Output the [x, y] coordinate of the center of the cell containing the given text.  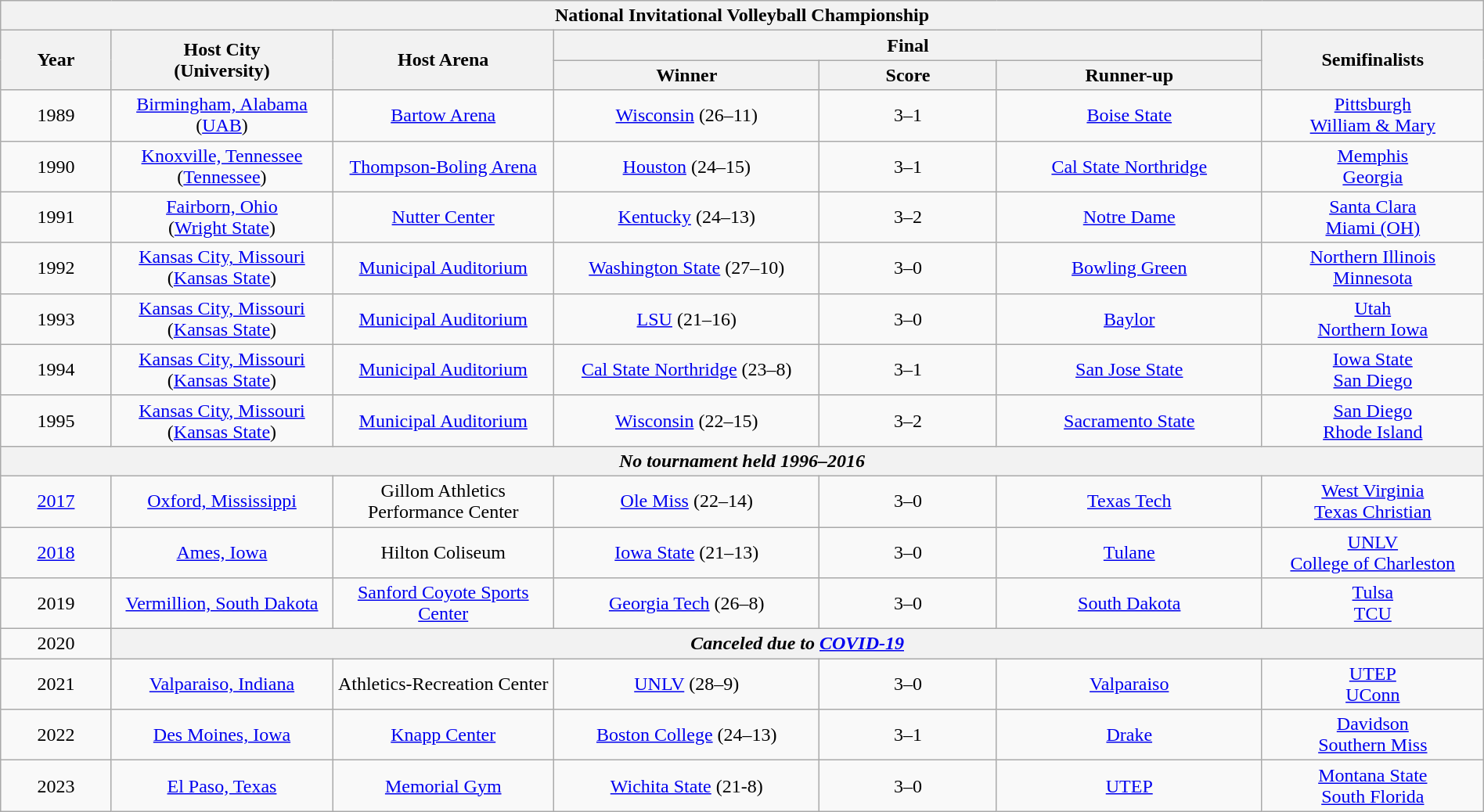
Sacramento State [1129, 421]
Winner [687, 75]
Boise State [1129, 116]
2019 [56, 604]
1989 [56, 116]
Nutter Center [443, 217]
Sanford Coyote Sports Center [443, 604]
Host City(University) [222, 60]
Valparaiso, Indiana [222, 684]
Utah Northern Iowa [1373, 319]
Ole Miss (22–14) [687, 501]
Oxford, Mississippi [222, 501]
Valparaiso [1129, 684]
1993 [56, 319]
Iowa State (21–13) [687, 552]
Tulane [1129, 552]
South Dakota [1129, 604]
Hilton Coliseum [443, 552]
2022 [56, 735]
Vermillion, South Dakota [222, 604]
Wisconsin (22–15) [687, 421]
1992 [56, 268]
Final [908, 45]
Notre Dame [1129, 217]
Montana StateSouth Florida [1373, 785]
Houston (24–15) [687, 166]
1995 [56, 421]
Canceled due to COVID-19 [797, 644]
Ames, Iowa [222, 552]
Birmingham, Alabama(UAB) [222, 116]
Gillom Athletics Performance Center [443, 501]
El Paso, Texas [222, 785]
Texas Tech [1129, 501]
2020 [56, 644]
2018 [56, 552]
2023 [56, 785]
2021 [56, 684]
UNLVCollege of Charleston [1373, 552]
UTEP [1129, 785]
2017 [56, 501]
Wisconsin (26–11) [687, 116]
Athletics-Recreation Center [443, 684]
UTEPUConn [1373, 684]
1990 [56, 166]
Host Arena [443, 60]
Santa Clara Miami (OH) [1373, 217]
Fairborn, Ohio(Wright State) [222, 217]
Georgia Tech (26–8) [687, 604]
National Invitational Volleyball Championship [742, 16]
1991 [56, 217]
No tournament held 1996–2016 [742, 461]
Memphis Georgia [1373, 166]
Bartow Arena [443, 116]
Semifinalists [1373, 60]
Knoxville, Tennessee(Tennessee) [222, 166]
DavidsonSouthern Miss [1373, 735]
Cal State Northridge (23–8) [687, 369]
West VirginiaTexas Christian [1373, 501]
Memorial Gym [443, 785]
Drake [1129, 735]
Thompson-Boling Arena [443, 166]
Cal State Northridge [1129, 166]
Baylor [1129, 319]
1994 [56, 369]
Boston College (24–13) [687, 735]
UNLV (28–9) [687, 684]
San Diego Rhode Island [1373, 421]
Knapp Center [443, 735]
Wichita State (21-8) [687, 785]
Year [56, 60]
Northern Illinois Minnesota [1373, 268]
Washington State (27–10) [687, 268]
Pittsburgh William & Mary [1373, 116]
LSU (21–16) [687, 319]
Bowling Green [1129, 268]
Des Moines, Iowa [222, 735]
San Jose State [1129, 369]
Kentucky (24–13) [687, 217]
Score [908, 75]
Iowa State San Diego [1373, 369]
TulsaTCU [1373, 604]
Runner-up [1129, 75]
